Search for the cell housing the specified text and yield its [X, Y] center coordinate. 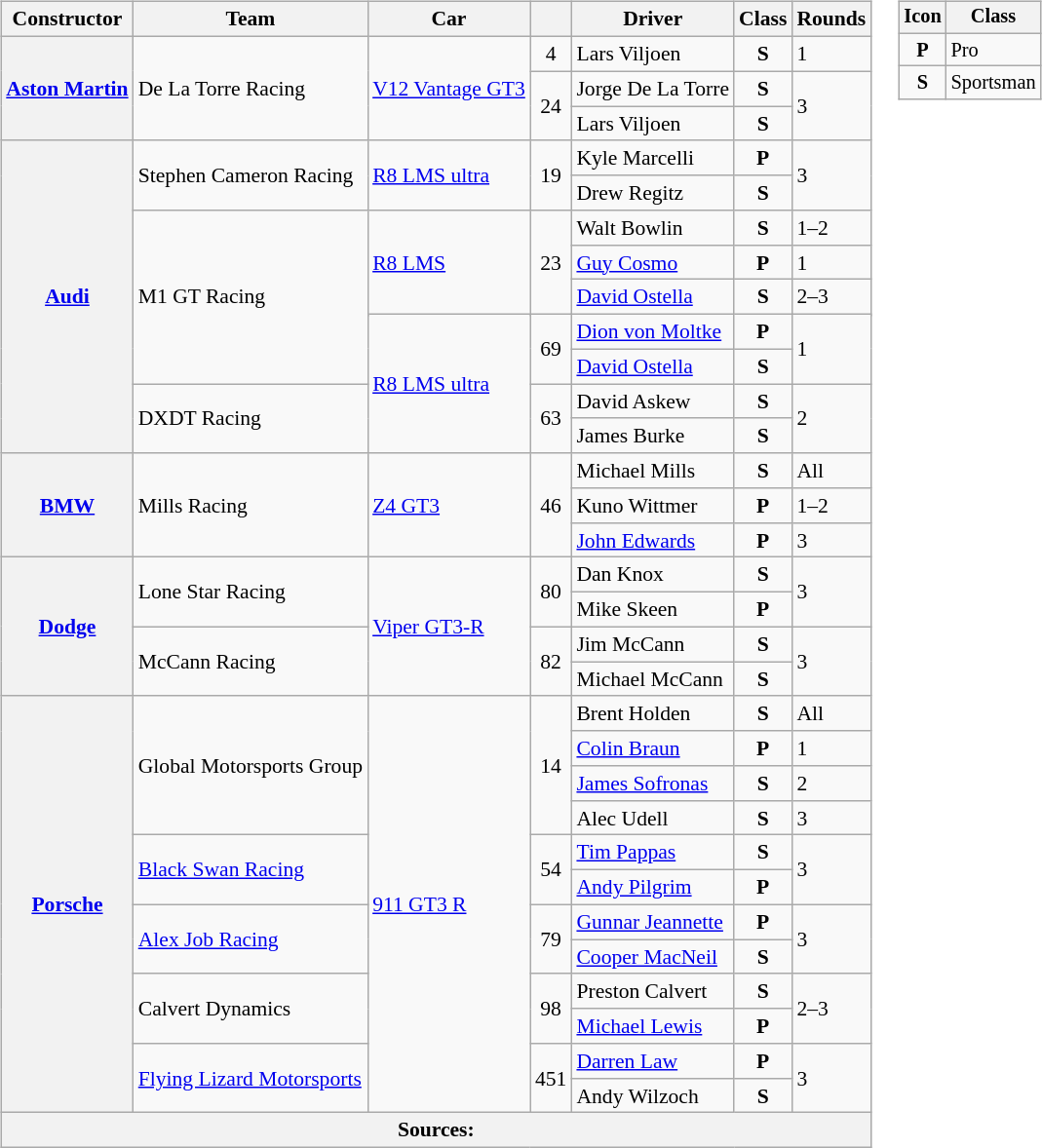
Viper GT3-R [448, 627]
Sources: [436, 1130]
Calvert Dynamics [251, 1008]
Black Swan Racing [251, 869]
Driver [653, 19]
Jorge De La Torre [653, 89]
McCann Racing [251, 661]
Michael Lewis [653, 1026]
23 [552, 263]
Aston Martin [66, 88]
Walt Bowlin [653, 228]
Andy Wilzoch [653, 1095]
Dan Knox [653, 575]
James Sofronas [653, 784]
Rounds [830, 19]
R8 LMS [448, 263]
Audi [66, 296]
Guy Cosmo [653, 262]
911 GT3 R [448, 904]
Stephen Cameron Racing [251, 175]
Dion von Moltke [653, 331]
De La Torre Racing [251, 88]
54 [552, 869]
Global Motorsports Group [251, 765]
Alec Udell [653, 818]
Lone Star Racing [251, 593]
82 [552, 661]
Kyle Marcelli [653, 158]
Drew Regitz [653, 193]
Car [448, 19]
Dodge [66, 627]
4 [552, 54]
BMW [66, 505]
451 [552, 1078]
Constructor [66, 19]
98 [552, 1008]
Andy Pilgrim [653, 887]
David Askew [653, 402]
Sportsman [994, 83]
Colin Braun [653, 748]
46 [552, 505]
Gunnar Jeannette [653, 922]
Mike Skeen [653, 609]
Tim Pappas [653, 853]
Jim McCann [653, 644]
Alex Job Racing [251, 939]
Darren Law [653, 1061]
M1 GT Racing [251, 297]
Flying Lizard Motorsports [251, 1078]
Brent Holden [653, 713]
Michael McCann [653, 679]
Michael Mills [653, 471]
14 [552, 765]
V12 Vantage GT3 [448, 88]
Porsche [66, 904]
Preston Calvert [653, 991]
Icon [922, 18]
John Edwards [653, 540]
63 [552, 419]
69 [552, 349]
24 [552, 105]
DXDT Racing [251, 419]
Cooper MacNeil [653, 957]
79 [552, 939]
Pro [994, 50]
Team [251, 19]
80 [552, 593]
Mills Racing [251, 505]
James Burke [653, 436]
Z4 GT3 [448, 505]
19 [552, 175]
Kuno Wittmer [653, 506]
